From the cell containing the given text, extract its center point as [X, Y] coordinate. 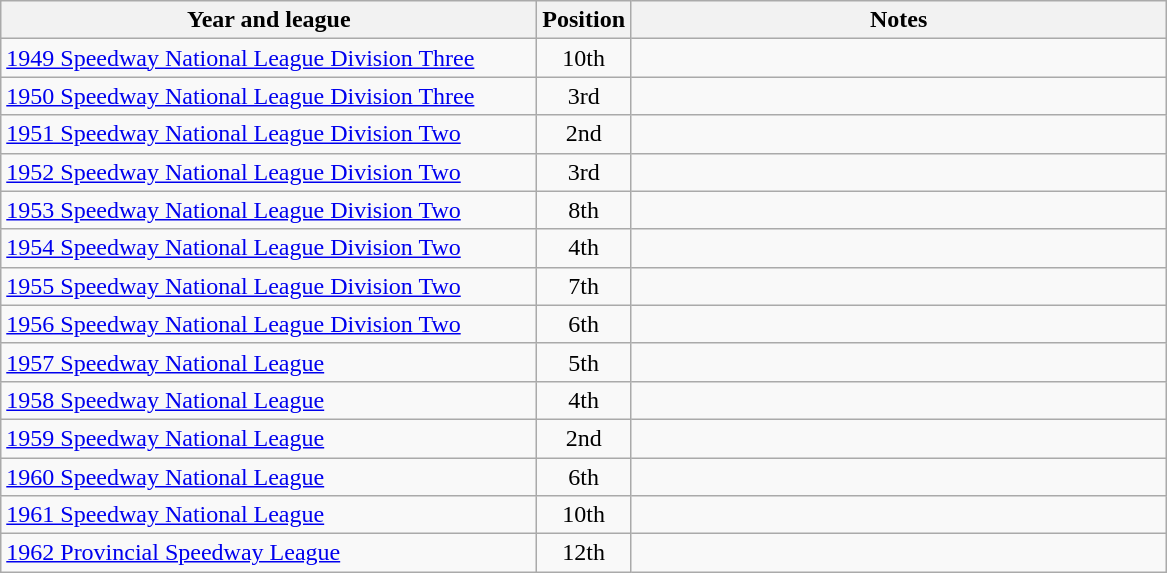
Notes [899, 20]
1954 Speedway National League Division Two [269, 248]
1960 Speedway National League [269, 477]
1951 Speedway National League Division Two [269, 134]
1962 Provincial Speedway League [269, 553]
1955 Speedway National League Division Two [269, 286]
Year and league [269, 20]
1961 Speedway National League [269, 515]
1957 Speedway National League [269, 362]
1958 Speedway National League [269, 400]
1959 Speedway National League [269, 438]
Position [584, 20]
8th [584, 210]
5th [584, 362]
1950 Speedway National League Division Three [269, 96]
1952 Speedway National League Division Two [269, 172]
1949 Speedway National League Division Three [269, 58]
12th [584, 553]
1953 Speedway National League Division Two [269, 210]
1956 Speedway National League Division Two [269, 324]
7th [584, 286]
